Detect which cell encompasses the target text, then output its (x, y) center coordinate. 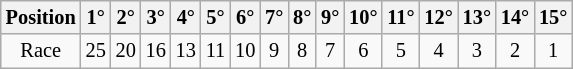
Race (41, 51)
11 (216, 51)
9 (274, 51)
20 (126, 51)
8° (302, 17)
6° (245, 17)
10° (363, 17)
13° (477, 17)
5 (400, 51)
13 (186, 51)
4 (438, 51)
8 (302, 51)
11° (400, 17)
3° (156, 17)
4° (186, 17)
7 (330, 51)
7° (274, 17)
2° (126, 17)
12° (438, 17)
16 (156, 51)
2 (515, 51)
5° (216, 17)
10 (245, 51)
15° (553, 17)
Position (41, 17)
25 (96, 51)
14° (515, 17)
3 (477, 51)
9° (330, 17)
1 (553, 51)
6 (363, 51)
1° (96, 17)
